Identify which cell holds the provided text, then report its (X, Y) central coordinate. 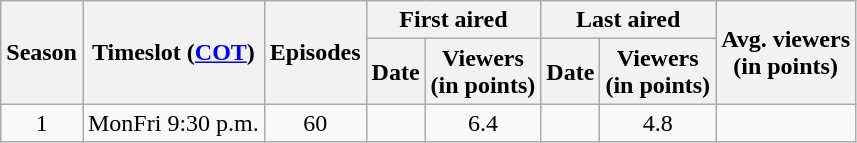
MonFri 9:30 p.m. (173, 123)
Episodes (315, 52)
6.4 (483, 123)
Avg. viewers(in points) (786, 52)
First aired (454, 20)
Timeslot (COT) (173, 52)
Last aired (628, 20)
1 (42, 123)
Season (42, 52)
60 (315, 123)
4.8 (658, 123)
